Capture the cell that displays the provided text and extract its [x, y] central coordinate. 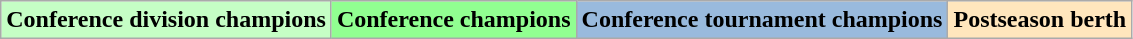
Postseason berth [1040, 20]
Conference tournament champions [762, 20]
Conference division champions [166, 20]
Conference champions [454, 20]
